For the text-containing cell, return its midpoint in [x, y] coordinate format. 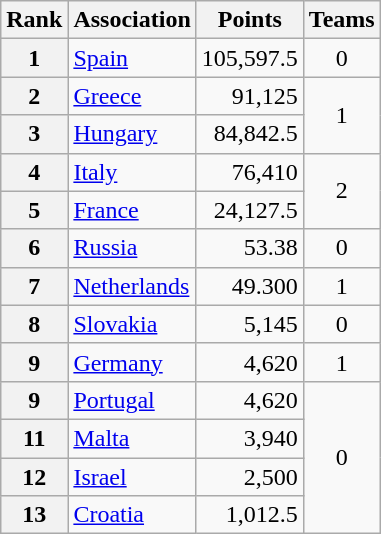
6 [34, 248]
Malta [132, 438]
Italy [132, 172]
53.38 [250, 248]
Croatia [132, 515]
8 [34, 324]
91,125 [250, 96]
Points [250, 20]
Slovakia [132, 324]
4 [34, 172]
5,145 [250, 324]
1,012.5 [250, 515]
Portugal [132, 400]
2,500 [250, 477]
11 [34, 438]
Netherlands [132, 286]
Greece [132, 96]
12 [34, 477]
5 [34, 210]
49.300 [250, 286]
France [132, 210]
Association [132, 20]
Hungary [132, 134]
3 [34, 134]
84,842.5 [250, 134]
Spain [132, 58]
76,410 [250, 172]
Russia [132, 248]
Rank [34, 20]
Teams [342, 20]
7 [34, 286]
Israel [132, 477]
13 [34, 515]
Germany [132, 362]
24,127.5 [250, 210]
3,940 [250, 438]
105,597.5 [250, 58]
